Capture the cell that displays the provided text and extract its [x, y] central coordinate. 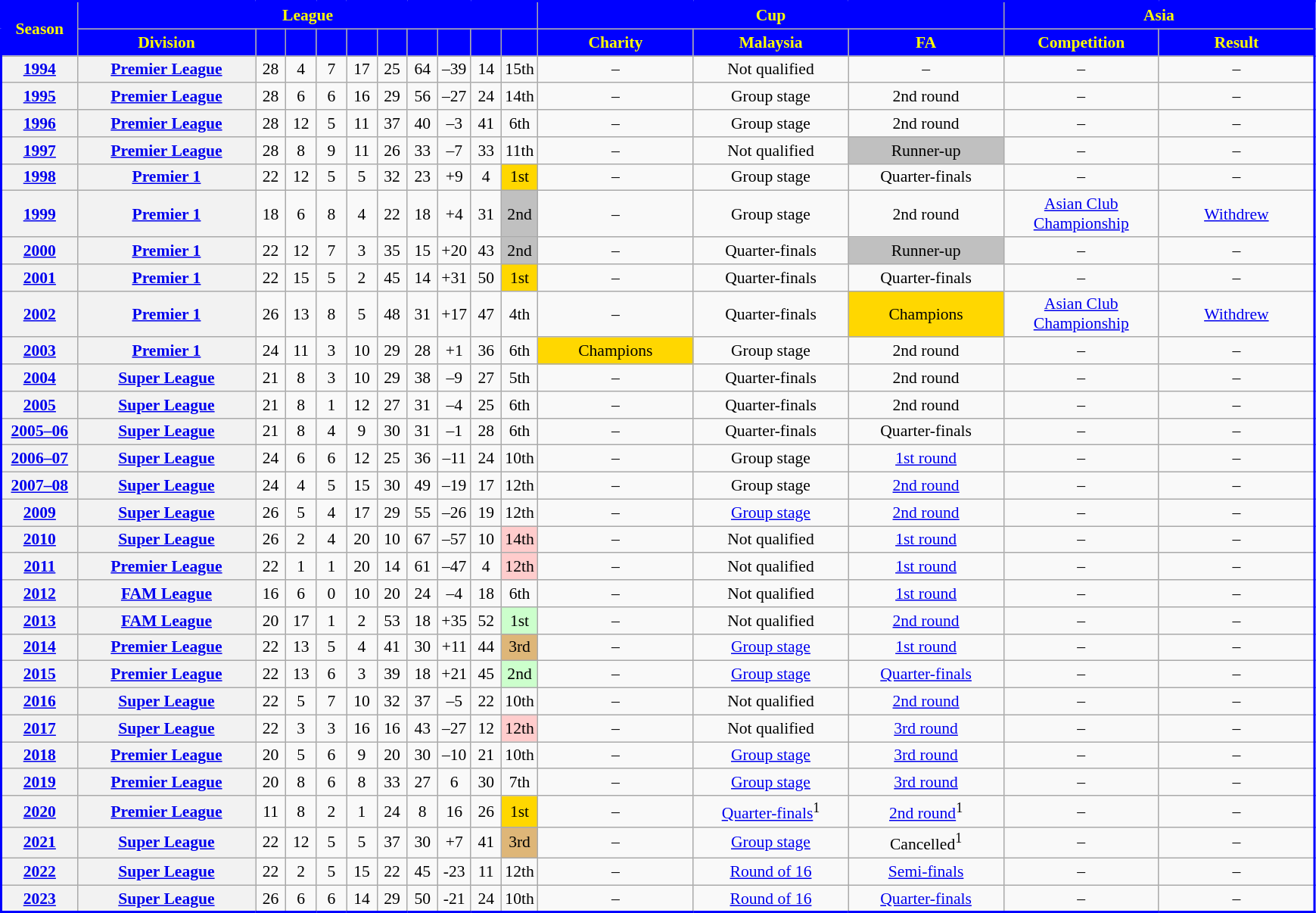
League [307, 15]
2019 [39, 783]
2003 [39, 351]
15th [519, 70]
1996 [39, 123]
64 [422, 70]
Charity [616, 42]
38 [422, 378]
47 [486, 313]
+7 [454, 842]
Asia [1159, 15]
1998 [39, 177]
2015 [39, 675]
23 [422, 177]
–7 [454, 151]
49 [422, 486]
Semi-finals [926, 872]
2022 [39, 872]
67 [422, 540]
2017 [39, 728]
2004 [39, 378]
2021 [39, 842]
2012 [39, 594]
–9 [454, 378]
Malaysia [770, 42]
+4 [454, 213]
0 [331, 594]
2011 [39, 567]
2016 [39, 702]
–10 [454, 756]
+1 [454, 351]
-23 [454, 872]
48 [392, 313]
4th [519, 313]
1997 [39, 151]
+21 [454, 675]
Competition [1081, 42]
+20 [454, 251]
19 [486, 513]
–39 [454, 70]
11th [519, 151]
Result [1237, 42]
–11 [454, 459]
Division [166, 42]
53 [392, 621]
5th [519, 378]
1994 [39, 70]
Season [39, 29]
–57 [454, 540]
Cup [770, 15]
2001 [39, 278]
2014 [39, 647]
56 [422, 97]
7th [519, 783]
-21 [454, 899]
+35 [454, 621]
Quarter-finals1 [770, 812]
2013 [39, 621]
Cancelled1 [926, 842]
–3 [454, 123]
2000 [39, 251]
35 [392, 251]
–5 [454, 702]
+17 [454, 313]
+9 [454, 177]
–1 [454, 432]
+11 [454, 647]
2007–08 [39, 486]
–47 [454, 567]
2010 [39, 540]
2nd round1 [926, 812]
2006–07 [39, 459]
2023 [39, 899]
2009 [39, 513]
40 [422, 123]
2020 [39, 812]
2005 [39, 405]
1999 [39, 213]
2018 [39, 756]
61 [422, 567]
44 [486, 647]
2005–06 [39, 432]
2002 [39, 313]
39 [392, 675]
52 [486, 621]
–26 [454, 513]
+31 [454, 278]
1995 [39, 97]
–19 [454, 486]
FA [926, 42]
55 [422, 513]
